Detect which cell encompasses the target text, then output its [x, y] center coordinate. 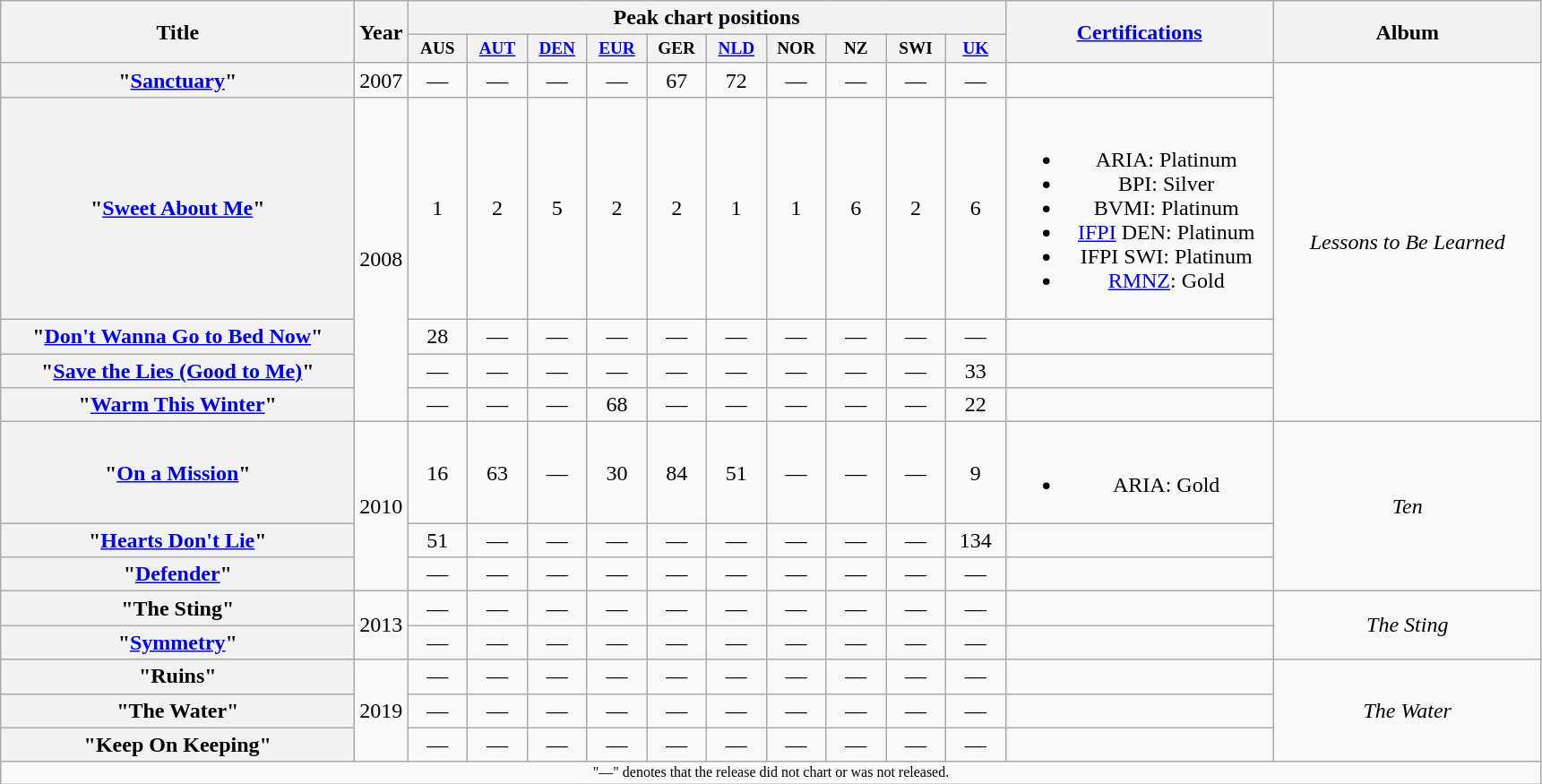
GER [677, 49]
Album [1407, 32]
9 [975, 473]
"Ruins" [177, 676]
134 [975, 540]
The Water [1407, 711]
2010 [382, 507]
AUT [498, 49]
"Sweet About Me" [177, 209]
"Keep On Keeping" [177, 745]
ARIA: Gold [1140, 473]
EUR [616, 49]
2019 [382, 711]
68 [616, 405]
NLD [737, 49]
28 [437, 337]
Ten [1407, 507]
16 [437, 473]
67 [677, 80]
2008 [382, 260]
63 [498, 473]
The Sting [1407, 625]
5 [557, 209]
UK [975, 49]
"Sanctuary" [177, 80]
"—" denotes that the release did not chart or was not released. [771, 772]
30 [616, 473]
"The Sting" [177, 608]
DEN [557, 49]
Peak chart positions [706, 18]
"Defender" [177, 574]
2007 [382, 80]
"Don't Wanna Go to Bed Now" [177, 337]
"Hearts Don't Lie" [177, 540]
Certifications [1140, 32]
33 [975, 371]
84 [677, 473]
NOR [796, 49]
"The Water" [177, 711]
NZ [857, 49]
Lessons to Be Learned [1407, 242]
2013 [382, 625]
72 [737, 80]
"Warm This Winter" [177, 405]
ARIA: PlatinumBPI: SilverBVMI: PlatinumIFPI DEN: PlatinumIFPI SWI: PlatinumRMNZ: Gold [1140, 209]
"Save the Lies (Good to Me)" [177, 371]
AUS [437, 49]
"On a Mission" [177, 473]
Title [177, 32]
22 [975, 405]
"Symmetry" [177, 642]
SWI [916, 49]
Year [382, 32]
